Scan for the cell matching the given text and deliver its (X, Y) coordinate at center. 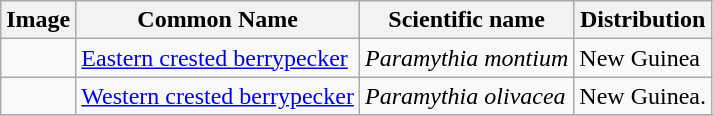
Paramythia montium (466, 58)
Distribution (643, 20)
Image (38, 20)
Paramythia olivacea (466, 96)
New Guinea. (643, 96)
Eastern crested berrypecker (218, 58)
Western crested berrypecker (218, 96)
New Guinea (643, 58)
Scientific name (466, 20)
Common Name (218, 20)
